Capture the cell that displays the provided text and extract its (X, Y) central coordinate. 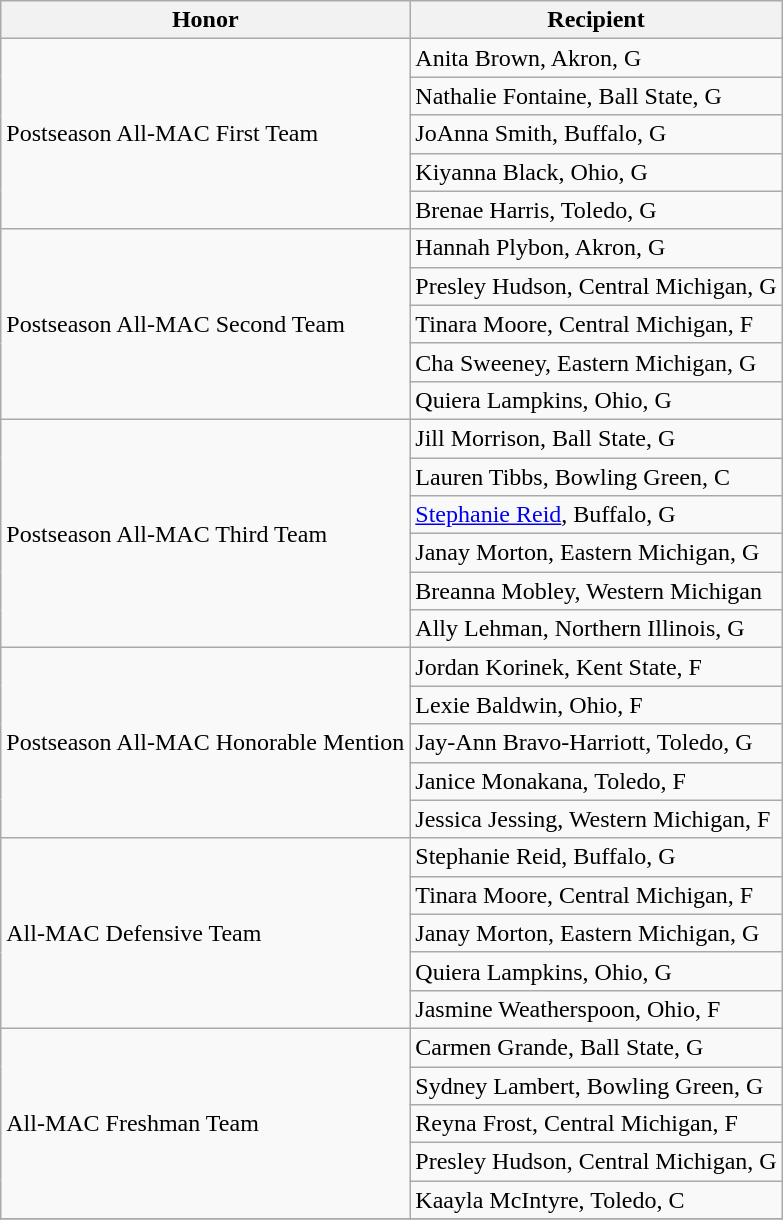
Kaayla McIntyre, Toledo, C (596, 1200)
Jill Morrison, Ball State, G (596, 438)
JoAnna Smith, Buffalo, G (596, 134)
Kiyanna Black, Ohio, G (596, 172)
Carmen Grande, Ball State, G (596, 1047)
Postseason All-MAC Honorable Mention (206, 743)
Postseason All-MAC First Team (206, 134)
Janice Monakana, Toledo, F (596, 781)
Postseason All-MAC Third Team (206, 533)
Sydney Lambert, Bowling Green, G (596, 1085)
Lexie Baldwin, Ohio, F (596, 705)
All-MAC Defensive Team (206, 933)
Nathalie Fontaine, Ball State, G (596, 96)
Brenae Harris, Toledo, G (596, 210)
Recipient (596, 20)
Jay-Ann Bravo-Harriott, Toledo, G (596, 743)
Ally Lehman, Northern Illinois, G (596, 629)
Anita Brown, Akron, G (596, 58)
Honor (206, 20)
Hannah Plybon, Akron, G (596, 248)
Breanna Mobley, Western Michigan (596, 591)
All-MAC Freshman Team (206, 1123)
Postseason All-MAC Second Team (206, 324)
Lauren Tibbs, Bowling Green, C (596, 477)
Jasmine Weatherspoon, Ohio, F (596, 1009)
Jordan Korinek, Kent State, F (596, 667)
Reyna Frost, Central Michigan, F (596, 1124)
Jessica Jessing, Western Michigan, F (596, 819)
Cha Sweeney, Eastern Michigan, G (596, 362)
